Extract the (X, Y) coordinate from the center of the cell holding the provided text.  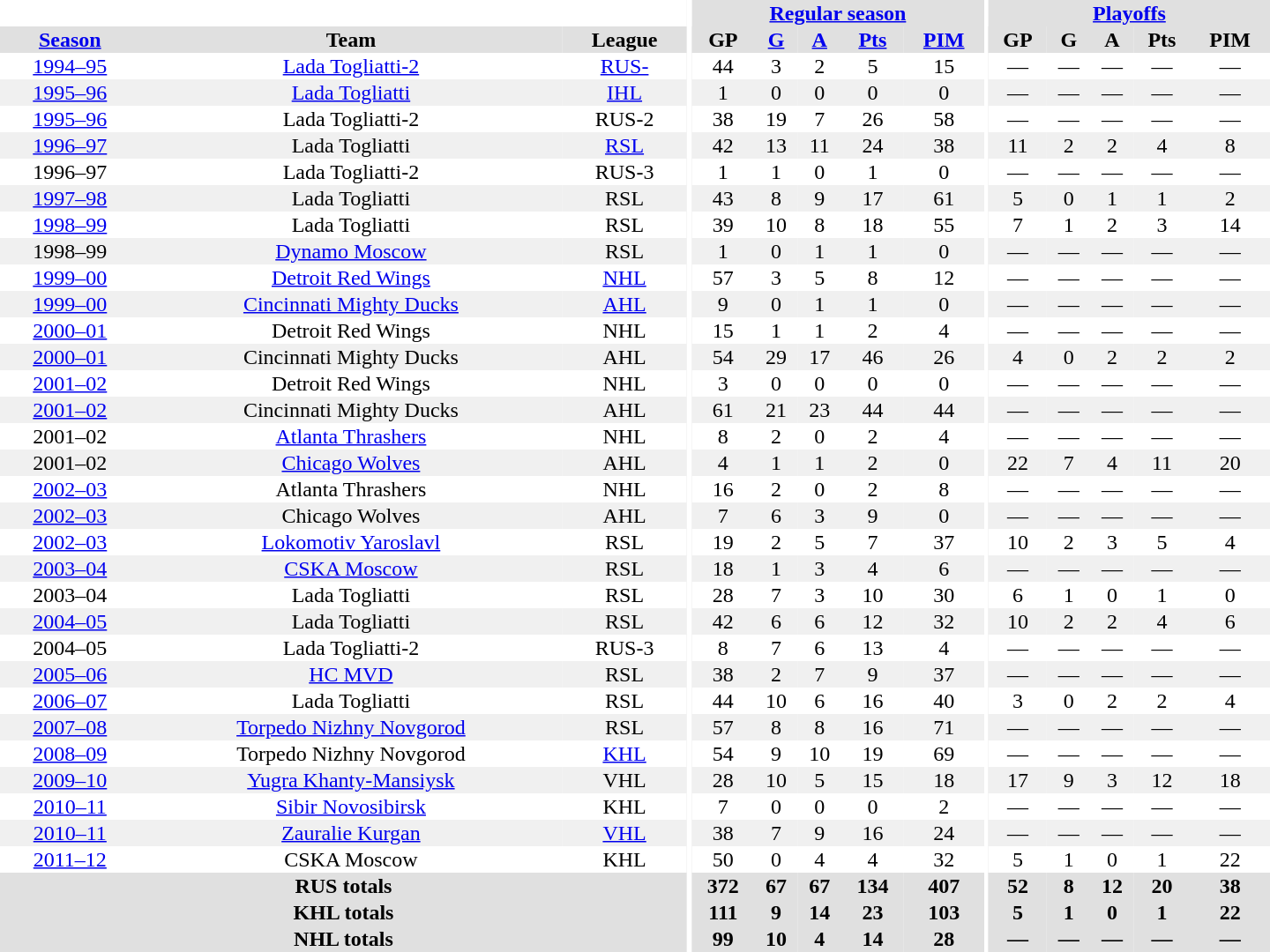
Sibir Novosibirsk (351, 807)
Season (71, 40)
RUS-2 (624, 119)
2007–08 (71, 727)
29 (776, 357)
50 (723, 859)
Lokomotiv Yaroslavl (351, 542)
69 (944, 754)
30 (944, 595)
52 (1018, 886)
NHL totals (344, 939)
40 (944, 701)
2006–07 (71, 701)
IHL (624, 93)
Dynamo Moscow (351, 251)
21 (776, 410)
RUS- (624, 66)
Regular season (838, 13)
39 (723, 225)
Playoffs (1129, 13)
43 (723, 198)
2011–12 (71, 859)
RUS totals (344, 886)
1994–95 (71, 66)
71 (944, 727)
134 (873, 886)
46 (873, 357)
111 (723, 912)
372 (723, 886)
2005–06 (71, 674)
KHL totals (344, 912)
Zauralie Kurgan (351, 833)
2008–09 (71, 754)
Yugra Khanty-Mansiysk (351, 780)
2009–10 (71, 780)
HC MVD (351, 674)
League (624, 40)
103 (944, 912)
1997–98 (71, 198)
Team (351, 40)
407 (944, 886)
99 (723, 939)
58 (944, 119)
55 (944, 225)
